Locate the cell with the specified text and output its (X, Y) center coordinate. 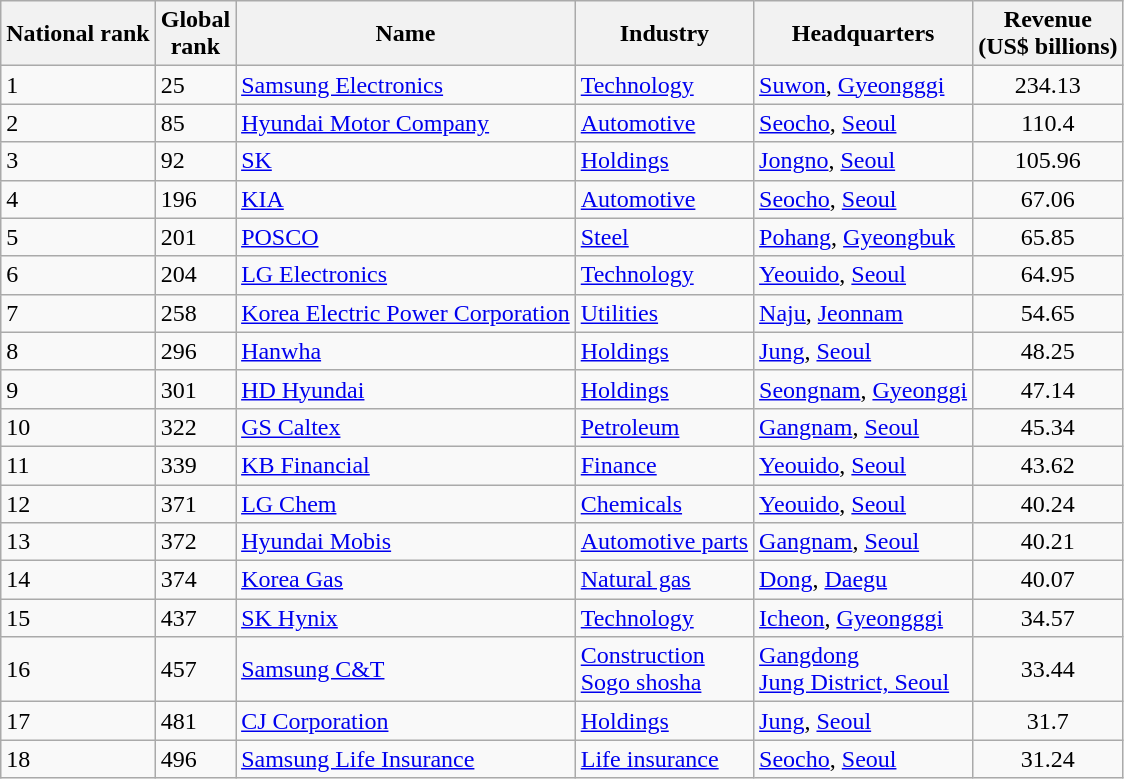
481 (195, 721)
Industry (664, 34)
16 (78, 670)
Samsung Life Insurance (406, 759)
40.21 (1048, 542)
496 (195, 759)
Hyundai Motor Company (406, 123)
Chemicals (664, 503)
Hyundai Mobis (406, 542)
GS Caltex (406, 427)
25 (195, 85)
Revenue(US$ billions) (1048, 34)
Finance (664, 465)
Dong, Daegu (864, 580)
2 (78, 123)
457 (195, 670)
10 (78, 427)
HD Hyundai (406, 389)
9 (78, 389)
54.65 (1048, 313)
33.44 (1048, 670)
Hanwha (406, 351)
437 (195, 618)
Natural gas (664, 580)
296 (195, 351)
15 (78, 618)
Suwon, Gyeongggi (864, 85)
KIA (406, 199)
48.25 (1048, 351)
Name (406, 34)
371 (195, 503)
National rank (78, 34)
ConstructionSogo shosha (664, 670)
3 (78, 161)
34.57 (1048, 618)
Korea Gas (406, 580)
CJ Corporation (406, 721)
339 (195, 465)
201 (195, 237)
GangdongJung District, Seoul (864, 670)
92 (195, 161)
65.85 (1048, 237)
7 (78, 313)
17 (78, 721)
372 (195, 542)
Automotive parts (664, 542)
Seongnam, Gyeonggi (864, 389)
SK (406, 161)
374 (195, 580)
Pohang, Gyeongbuk (864, 237)
64.95 (1048, 275)
POSCO (406, 237)
Naju, Jeonnam (864, 313)
31.24 (1048, 759)
Samsung C&T (406, 670)
12 (78, 503)
301 (195, 389)
234.13 (1048, 85)
31.7 (1048, 721)
67.06 (1048, 199)
13 (78, 542)
4 (78, 199)
LG Electronics (406, 275)
196 (195, 199)
11 (78, 465)
Korea Electric Power Corporation (406, 313)
6 (78, 275)
14 (78, 580)
Headquarters (864, 34)
1 (78, 85)
47.14 (1048, 389)
105.96 (1048, 161)
Jongno, Seoul (864, 161)
18 (78, 759)
Petroleum (664, 427)
258 (195, 313)
322 (195, 427)
Icheon, Gyeongggi (864, 618)
8 (78, 351)
Utilities (664, 313)
SK Hynix (406, 618)
85 (195, 123)
40.24 (1048, 503)
43.62 (1048, 465)
40.07 (1048, 580)
110.4 (1048, 123)
Life insurance (664, 759)
204 (195, 275)
5 (78, 237)
45.34 (1048, 427)
Globalrank (195, 34)
KB Financial (406, 465)
Samsung Electronics (406, 85)
LG Chem (406, 503)
Steel (664, 237)
